Search for the cell housing the specified text and yield its (x, y) center coordinate. 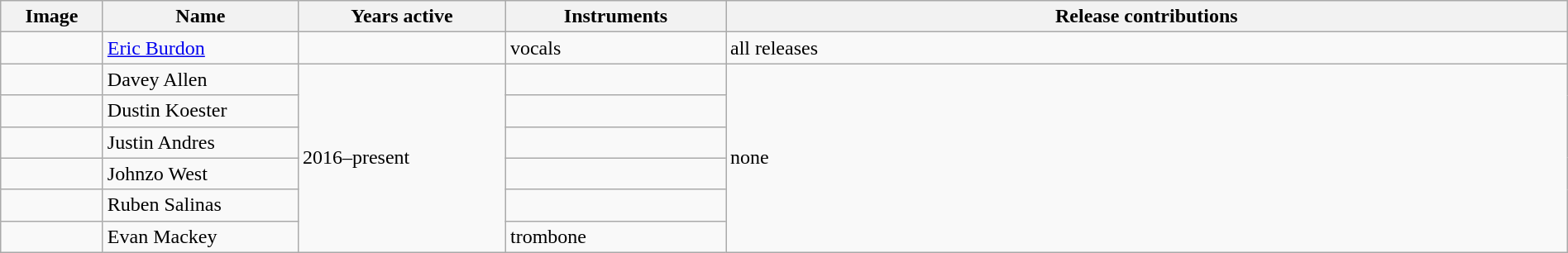
2016–present (402, 158)
Dustin Koester (200, 111)
Evan Mackey (200, 236)
Johnzo West (200, 174)
Years active (402, 17)
Justin Andres (200, 142)
Release contributions (1147, 17)
none (1147, 158)
Image (52, 17)
Davey Allen (200, 79)
all releases (1147, 48)
Name (200, 17)
Eric Burdon (200, 48)
Instruments (615, 17)
Ruben Salinas (200, 205)
vocals (615, 48)
trombone (615, 236)
